Return (X, Y) of the center of cell containing provided text 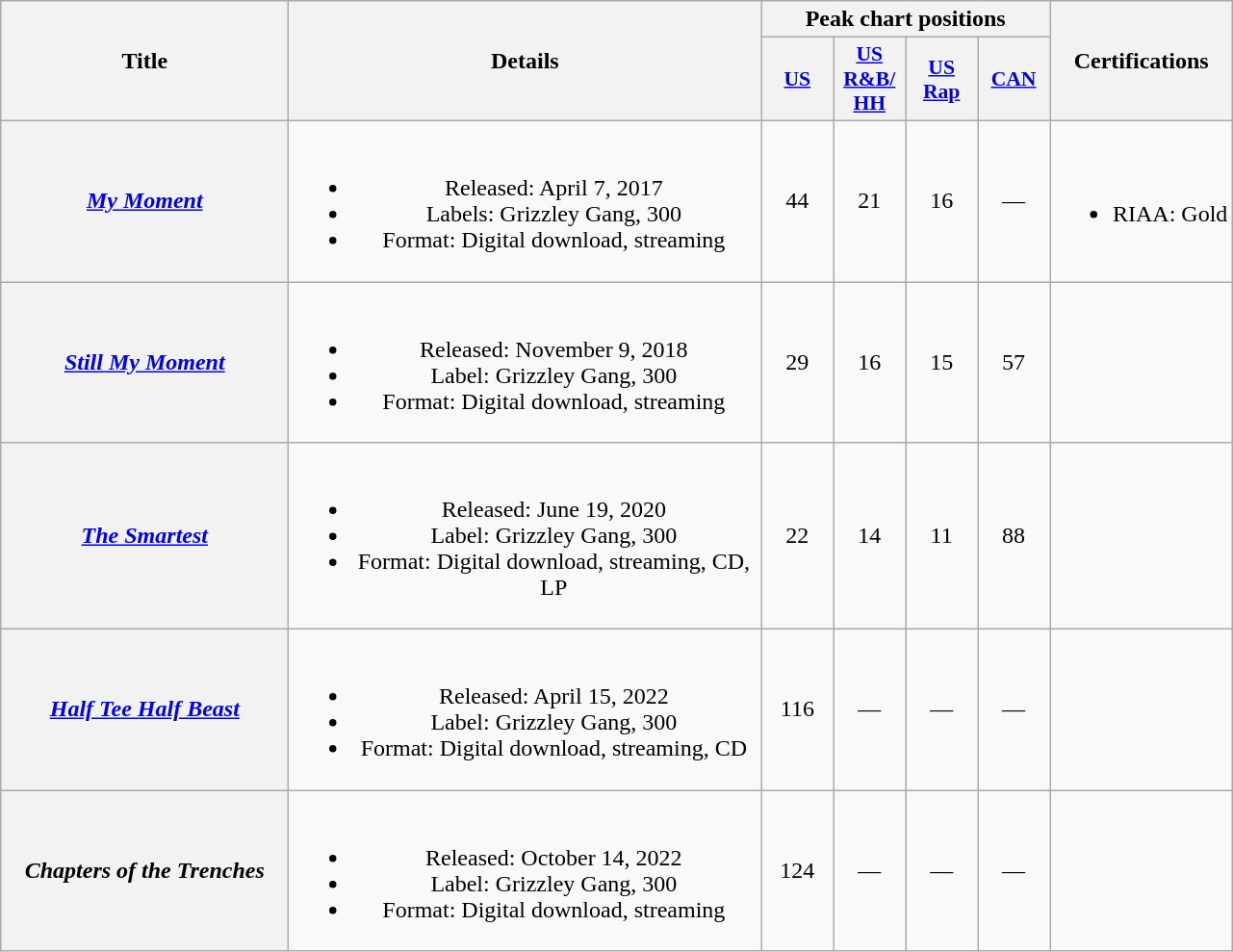
15 (941, 362)
57 (1015, 362)
44 (797, 200)
Certifications (1141, 62)
My Moment (144, 200)
Title (144, 62)
US (797, 79)
Still My Moment (144, 362)
11 (941, 536)
29 (797, 362)
USR&B/HH (870, 79)
22 (797, 536)
Released: April 15, 2022Label: Grizzley Gang, 300Format: Digital download, streaming, CD (526, 710)
Details (526, 62)
Chapters of the Trenches (144, 870)
124 (797, 870)
14 (870, 536)
US Rap (941, 79)
Released: October 14, 2022Label: Grizzley Gang, 300Format: Digital download, streaming (526, 870)
Peak chart positions (906, 19)
116 (797, 710)
21 (870, 200)
The Smartest (144, 536)
CAN (1015, 79)
88 (1015, 536)
Released: June 19, 2020Label: Grizzley Gang, 300Format: Digital download, streaming, CD, LP (526, 536)
Half Tee Half Beast (144, 710)
Released: November 9, 2018Label: Grizzley Gang, 300Format: Digital download, streaming (526, 362)
Released: April 7, 2017Labels: Grizzley Gang, 300Format: Digital download, streaming (526, 200)
RIAA: Gold (1141, 200)
